Detect which cell encompasses the target text, then output its [X, Y] center coordinate. 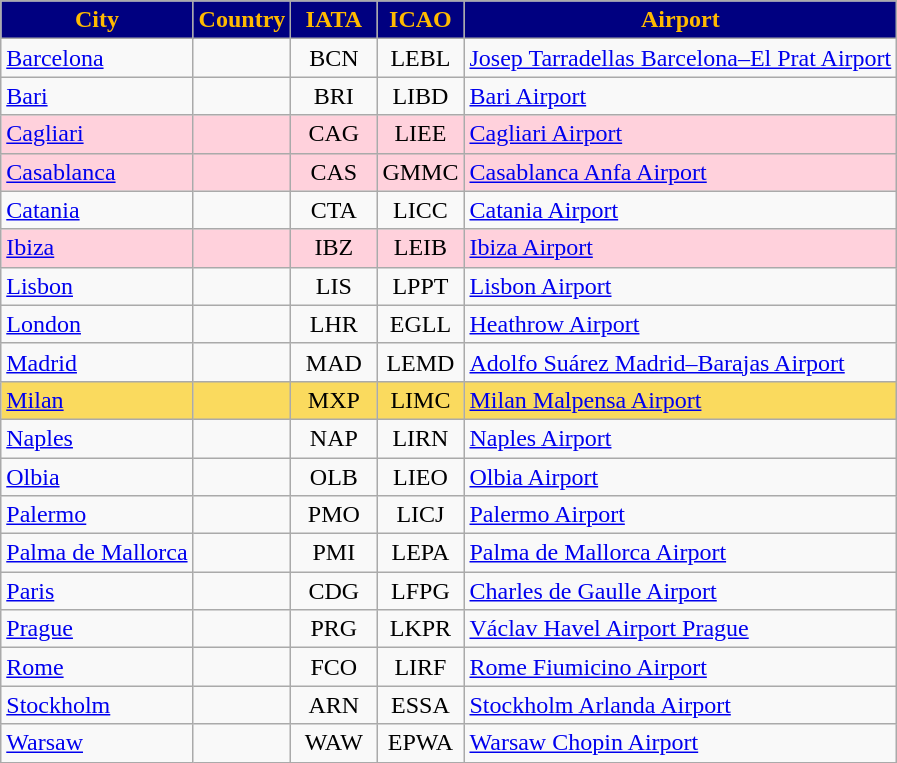
LEMD [420, 362]
MXP [334, 400]
BCN [334, 58]
CTA [334, 210]
Paris [97, 591]
CAS [334, 172]
Ibiza Airport [680, 248]
CAG [334, 134]
FCO [334, 667]
LICC [420, 210]
Olbia [97, 477]
Catania Airport [680, 210]
LIEE [420, 134]
LHR [334, 324]
IBZ [334, 248]
Bari Airport [680, 96]
Prague [97, 629]
EGLL [420, 324]
Stockholm Arlanda Airport [680, 705]
Madrid [97, 362]
PRG [334, 629]
CDG [334, 591]
Lisbon [97, 286]
LIRN [420, 438]
LEPA [420, 553]
Warsaw [97, 743]
Rome Fiumicino Airport [680, 667]
Catania [97, 210]
Country [242, 20]
WAW [334, 743]
Naples [97, 438]
LIS [334, 286]
LKPR [420, 629]
PMI [334, 553]
LEIB [420, 248]
BRI [334, 96]
GMMC [420, 172]
Naples Airport [680, 438]
Palermo [97, 515]
LFPG [420, 591]
LIBD [420, 96]
Lisbon Airport [680, 286]
Bari [97, 96]
LEBL [420, 58]
OLB [334, 477]
LIMC [420, 400]
Palma de Mallorca [97, 553]
Rome [97, 667]
Milan [97, 400]
Casablanca Anfa Airport [680, 172]
LIRF [420, 667]
Ibiza [97, 248]
Palermo Airport [680, 515]
City [97, 20]
ESSA [420, 705]
LICJ [420, 515]
IATA [334, 20]
LPPT [420, 286]
MAD [334, 362]
Casablanca [97, 172]
Airport [680, 20]
Heathrow Airport [680, 324]
Cagliari [97, 134]
PMO [334, 515]
Barcelona [97, 58]
Václav Havel Airport Prague [680, 629]
Warsaw Chopin Airport [680, 743]
Charles de Gaulle Airport [680, 591]
LIEO [420, 477]
London [97, 324]
Cagliari Airport [680, 134]
EPWA [420, 743]
Adolfo Suárez Madrid–Barajas Airport [680, 362]
ARN [334, 705]
NAP [334, 438]
Stockholm [97, 705]
Olbia Airport [680, 477]
ICAO [420, 20]
Josep Tarradellas Barcelona–El Prat Airport [680, 58]
Palma de Mallorca Airport [680, 553]
Milan Malpensa Airport [680, 400]
